Detect which cell encompasses the target text, then output its (x, y) center coordinate. 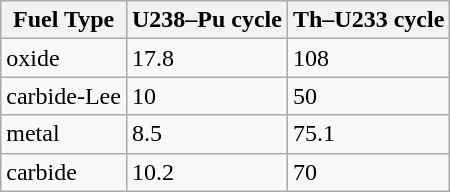
U238–Pu cycle (206, 20)
oxide (64, 58)
carbide-Lee (64, 96)
50 (368, 96)
8.5 (206, 134)
Fuel Type (64, 20)
70 (368, 172)
carbide (64, 172)
17.8 (206, 58)
10.2 (206, 172)
Th–U233 cycle (368, 20)
metal (64, 134)
108 (368, 58)
75.1 (368, 134)
10 (206, 96)
